Scan for the cell matching the given text and deliver its [X, Y] coordinate at center. 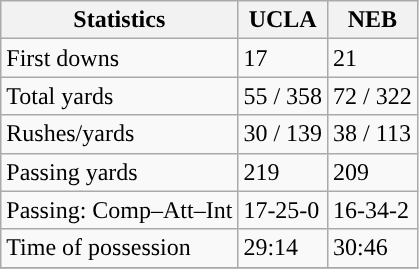
55 / 358 [283, 96]
30:46 [373, 248]
209 [373, 172]
38 / 113 [373, 134]
17-25-0 [283, 210]
Total yards [120, 96]
16-34-2 [373, 210]
Rushes/yards [120, 134]
First downs [120, 58]
Passing: Comp–Att–Int [120, 210]
29:14 [283, 248]
219 [283, 172]
72 / 322 [373, 96]
17 [283, 58]
Passing yards [120, 172]
Time of possession [120, 248]
30 / 139 [283, 134]
UCLA [283, 20]
21 [373, 58]
NEB [373, 20]
Statistics [120, 20]
